Scan for the cell matching the given text and deliver its [X, Y] coordinate at center. 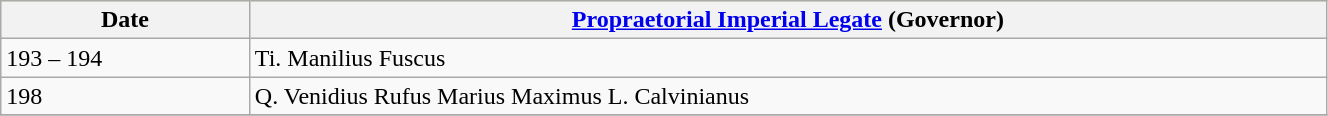
Q. Venidius Rufus Marius Maximus L. Calvinianus [788, 96]
198 [126, 96]
Ti. Manilius Fuscus [788, 58]
193 – 194 [126, 58]
Propraetorial Imperial Legate (Governor) [788, 20]
Date [126, 20]
